Return the [X, Y] coordinate for the center point of the cell that contains the specified text.  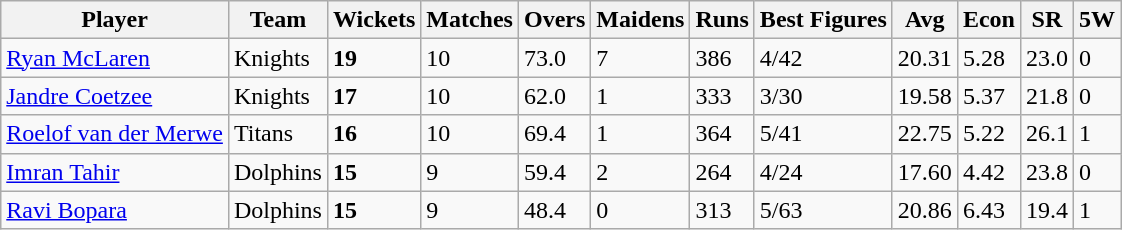
62.0 [554, 96]
21.8 [1046, 96]
Avg [924, 20]
Titans [278, 134]
333 [722, 96]
7 [640, 58]
48.4 [554, 210]
5W [1096, 20]
Player [115, 20]
5/41 [823, 134]
26.1 [1046, 134]
4/42 [823, 58]
3/30 [823, 96]
Imran Tahir [115, 172]
19.58 [924, 96]
20.31 [924, 58]
73.0 [554, 58]
5.22 [988, 134]
19 [374, 58]
23.8 [1046, 172]
59.4 [554, 172]
5.37 [988, 96]
Overs [554, 20]
22.75 [924, 134]
264 [722, 172]
Matches [470, 20]
17 [374, 96]
19.4 [1046, 210]
Jandre Coetzee [115, 96]
20.86 [924, 210]
5.28 [988, 58]
Team [278, 20]
23.0 [1046, 58]
4.42 [988, 172]
Econ [988, 20]
Ravi Bopara [115, 210]
17.60 [924, 172]
386 [722, 58]
364 [722, 134]
SR [1046, 20]
Runs [722, 20]
2 [640, 172]
Best Figures [823, 20]
5/63 [823, 210]
313 [722, 210]
4/24 [823, 172]
16 [374, 134]
69.4 [554, 134]
6.43 [988, 210]
Ryan McLaren [115, 58]
Roelof van der Merwe [115, 134]
Maidens [640, 20]
Wickets [374, 20]
